Search for the cell housing the specified text and yield its [X, Y] center coordinate. 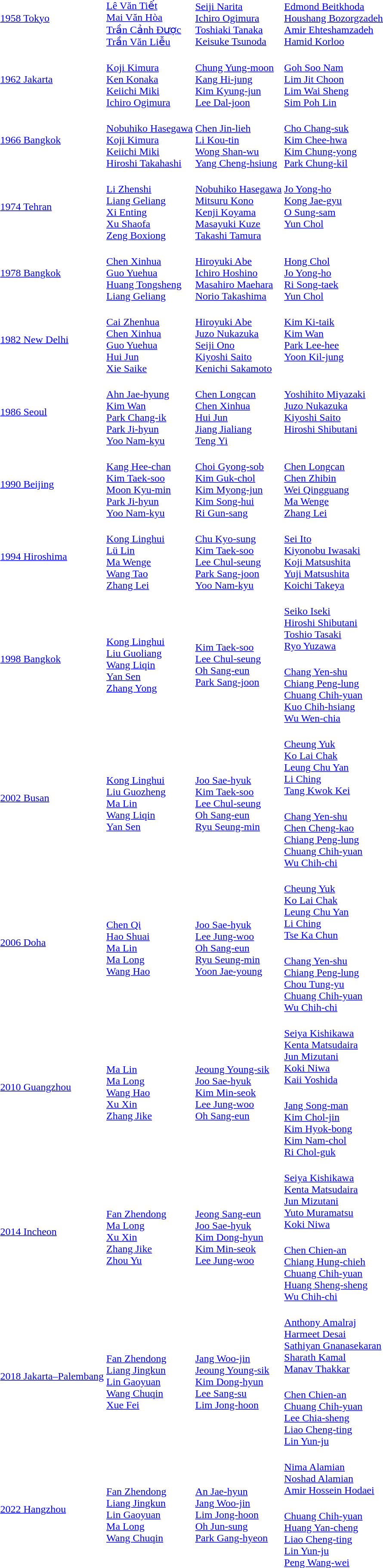
Joo Sae-hyukLee Jung-wooOh Sang-eunRyu Seung-minYoon Jae-young [238, 942]
Choi Gyong-sobKim Guk-cholKim Myong-junKim Song-huiRi Gun-sang [238, 484]
Fan ZhendongLiang JingkunLin GaoyuanWang ChuqinXue Fei [150, 1376]
Chen QiHao ShuaiMa LinMa LongWang Hao [150, 942]
Hiroyuki AbeIchiro HoshinoMasahiro MaeharaNorio Takashima [238, 273]
Fan ZhendongMa LongXu XinZhang JikeZhou Yu [150, 1232]
Chen XinhuaGuo YuehuaHuang TongshengLiang Geliang [150, 273]
Cai ZhenhuaChen XinhuaGuo YuehuaHui JunXie Saike [150, 339]
Kim Taek-sooLee Chul-seungOh Sang-eunPark Sang-joon [238, 659]
Kong LinghuiLiu GuoliangWang LiqinYan SenZhang Yong [150, 659]
Kong LinghuiLiu GuozhengMa LinWang LiqinYan Sen [150, 798]
Kong LinghuiLü LinMa WengeWang TaoZhang Lei [150, 556]
Chen LongcanChen XinhuaHui JunJiang JialiangTeng Yi [238, 411]
Jeoung Young-sikJoo Sae-hyukKim Min-seokLee Jung-wooOh Sang-eun [238, 1087]
Ma LinMa LongWang HaoXu XinZhang Jike [150, 1087]
Ahn Jae-hyungKim WanPark Chang-ikPark Ji-hyunYoo Nam-kyu [150, 411]
Nobuhiko HasegawaMitsuru KonoKenji KoyamaMasayuki KuzeTakashi Tamura [238, 207]
Chen Jin-liehLi Kou-tinWong Shan-wuYang Cheng-hsiung [238, 140]
Hiroyuki AbeJuzo NukazukaSeiji OnoKiyoshi SaitoKenichi Sakamoto [238, 339]
Chung Yung-moonKang Hi-jungKim Kyung-junLee Dal-joon [238, 80]
Jang Woo-jinJeoung Young-sikKim Dong-hyunLee Sang-suLim Jong-hoon [238, 1376]
Chu Kyo-sungKim Taek-sooLee Chul-seungPark Sang-joonYoo Nam-kyu [238, 556]
Joo Sae-hyukKim Taek-sooLee Chul-seungOh Sang-eunRyu Seung-min [238, 798]
Jeong Sang-eunJoo Sae-hyukKim Dong-hyunKim Min-seokLee Jung-woo [238, 1232]
Koji KimuraKen KonakaKeiichi MikiIchiro Ogimura [150, 80]
Kang Hee-chanKim Taek-sooMoon Kyu-minPark Ji-hyunYoo Nam-kyu [150, 484]
Nobuhiko HasegawaKoji KimuraKeiichi MikiHiroshi Takahashi [150, 140]
Li ZhenshiLiang GeliangXi EntingXu ShaofaZeng Boxiong [150, 207]
